Detect which cell encompasses the target text, then output its [x, y] center coordinate. 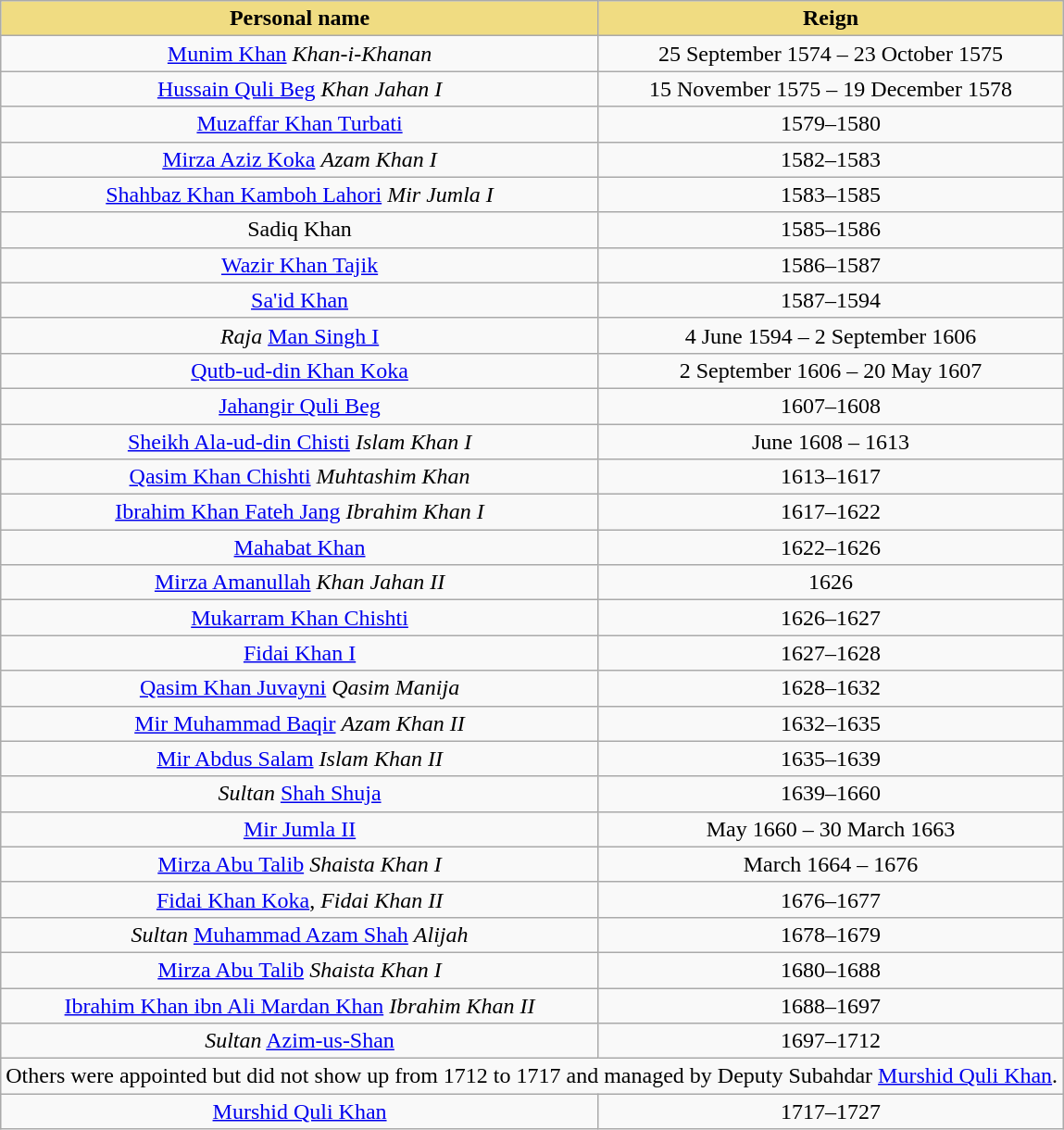
1632–1635 [830, 723]
Mir Jumla II [300, 829]
Sheikh Ala-ud-din Chisti Islam Khan I [300, 442]
1717–1727 [830, 1111]
1627–1628 [830, 653]
Personal name [300, 19]
1583–1585 [830, 195]
Jahangir Quli Beg [300, 406]
1697–1712 [830, 1041]
Others were appointed but did not show up from 1712 to 1717 and managed by Deputy Subahdar Murshid Quli Khan. [532, 1076]
Sa'id Khan [300, 300]
Fidai Khan Koka, Fidai Khan II [300, 899]
1582–1583 [830, 159]
Sultan Azim-us-Shan [300, 1041]
1688–1697 [830, 1005]
Mir Abdus Salam Islam Khan II [300, 759]
Murshid Quli Khan [300, 1111]
Mukarram Khan Chishti [300, 618]
1586–1587 [830, 265]
1587–1594 [830, 300]
1607–1608 [830, 406]
Reign [830, 19]
25 September 1574 – 23 October 1575 [830, 54]
Muzaffar Khan Turbati [300, 124]
Mirza Aziz Koka Azam Khan I [300, 159]
1628–1632 [830, 688]
1622–1626 [830, 547]
1678–1679 [830, 935]
1579–1580 [830, 124]
Fidai Khan I [300, 653]
Wazir Khan Tajik [300, 265]
1676–1677 [830, 899]
1680–1688 [830, 970]
Sultan Shah Shuja [300, 794]
Shahbaz Khan Kamboh Lahori Mir Jumla I [300, 195]
Raja Man Singh I [300, 335]
1613–1617 [830, 477]
Ibrahim Khan Fateh Jang Ibrahim Khan I [300, 512]
Qutb-ud-din Khan Koka [300, 370]
1585–1586 [830, 230]
Munim Khan Khan-i-Khanan [300, 54]
Hussain Quli Beg Khan Jahan I [300, 89]
Ibrahim Khan ibn Ali Mardan Khan Ibrahim Khan II [300, 1005]
Mahabat Khan [300, 547]
Qasim Khan Chishti Muhtashim Khan [300, 477]
1626–1627 [830, 618]
May 1660 – 30 March 1663 [830, 829]
Mir Muhammad Baqir Azam Khan II [300, 723]
Qasim Khan Juvayni Qasim Manija [300, 688]
Sultan Muhammad Azam Shah Alijah [300, 935]
1626 [830, 583]
4 June 1594 – 2 September 1606 [830, 335]
1617–1622 [830, 512]
Mirza Amanullah Khan Jahan II [300, 583]
15 November 1575 – 19 December 1578 [830, 89]
Sadiq Khan [300, 230]
1635–1639 [830, 759]
March 1664 – 1676 [830, 864]
June 1608 – 1613 [830, 442]
2 September 1606 – 20 May 1607 [830, 370]
1639–1660 [830, 794]
